Determine the [x, y] coordinate at the center of the cell enclosing the given text.  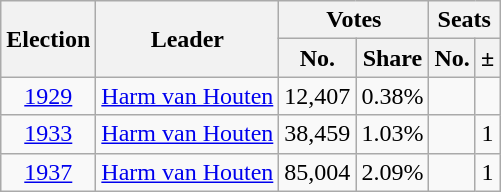
85,004 [318, 172]
0.38% [392, 96]
Seats [464, 20]
1929 [48, 96]
38,459 [318, 134]
1933 [48, 134]
Share [392, 58]
Votes [354, 20]
± [487, 58]
Election [48, 39]
1937 [48, 172]
Leader [188, 39]
2.09% [392, 172]
1.03% [392, 134]
12,407 [318, 96]
